Determine the [x, y] coordinate at the center of the cell enclosing the given text.  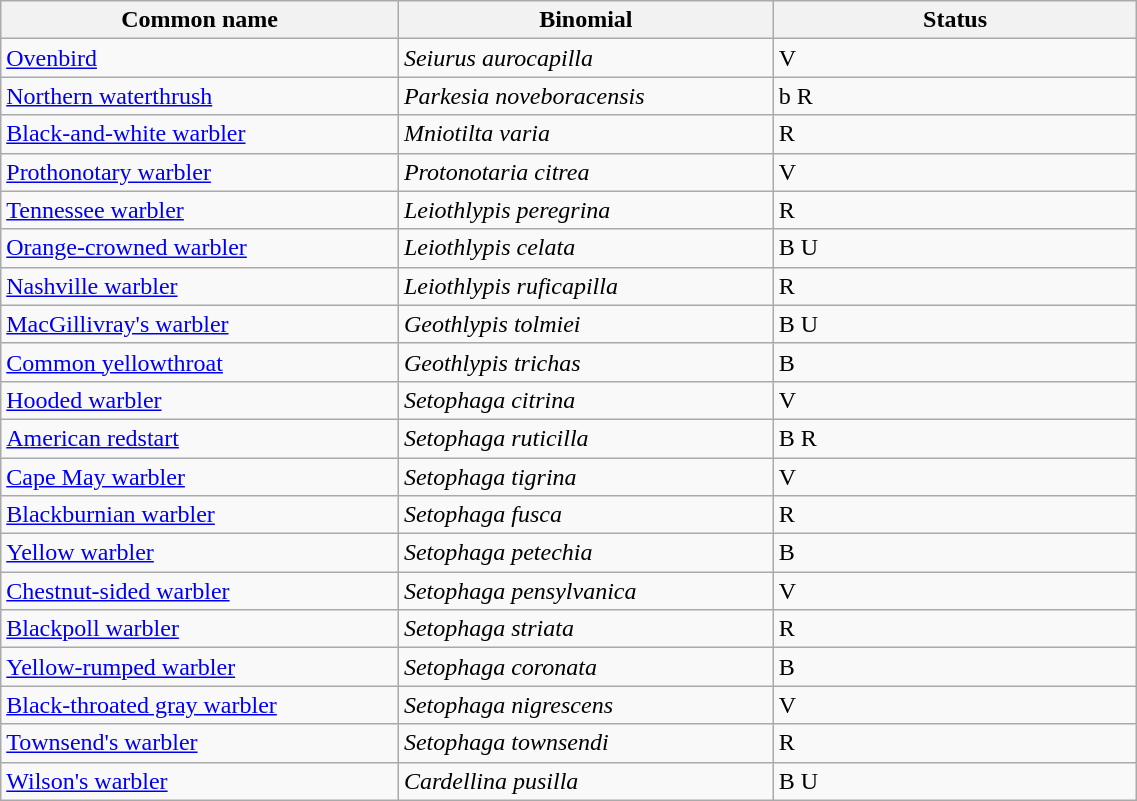
Protonotaria citrea [586, 172]
Setophaga tigrina [586, 477]
Setophaga coronata [586, 667]
Orange-crowned warbler [200, 248]
MacGillivray's warbler [200, 324]
Black-and-white warbler [200, 134]
Geothlypis tolmiei [586, 324]
Leiothlypis celata [586, 248]
Hooded warbler [200, 400]
Blackpoll warbler [200, 629]
Setophaga pensylvanica [586, 591]
B R [955, 438]
Common name [200, 20]
Mniotilta varia [586, 134]
Townsend's warbler [200, 743]
Parkesia noveboracensis [586, 96]
Leiothlypis ruficapilla [586, 286]
Black-throated gray warbler [200, 705]
Cape May warbler [200, 477]
Setophaga petechia [586, 553]
Common yellowthroat [200, 362]
Ovenbird [200, 58]
Setophaga striata [586, 629]
Northern waterthrush [200, 96]
Prothonotary warbler [200, 172]
Seiurus aurocapilla [586, 58]
Status [955, 20]
Tennessee warbler [200, 210]
Leiothlypis peregrina [586, 210]
Yellow-rumped warbler [200, 667]
Setophaga fusca [586, 515]
American redstart [200, 438]
Blackburnian warbler [200, 515]
Wilson's warbler [200, 781]
Nashville warbler [200, 286]
Cardellina pusilla [586, 781]
Chestnut-sided warbler [200, 591]
Setophaga citrina [586, 400]
b R [955, 96]
Setophaga nigrescens [586, 705]
Yellow warbler [200, 553]
Setophaga ruticilla [586, 438]
Binomial [586, 20]
Setophaga townsendi [586, 743]
Geothlypis trichas [586, 362]
